Provide the [x, y] coordinate of the cell's center where the given text is located.  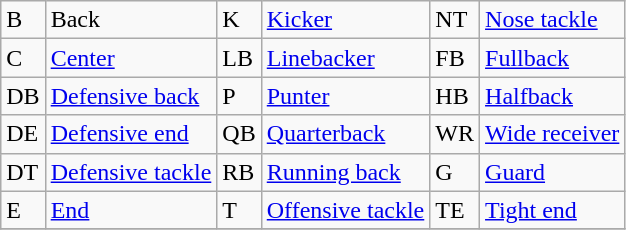
Defensive end [131, 134]
QB [239, 134]
E [23, 210]
FB [455, 58]
G [455, 172]
NT [455, 20]
Punter [346, 96]
Nose tackle [552, 20]
Defensive tackle [131, 172]
Halfback [552, 96]
C [23, 58]
End [131, 210]
HB [455, 96]
Tight end [552, 210]
Running back [346, 172]
Fullback [552, 58]
Defensive back [131, 96]
P [239, 96]
Center [131, 58]
TE [455, 210]
WR [455, 134]
Quarterback [346, 134]
DB [23, 96]
Back [131, 20]
DT [23, 172]
Guard [552, 172]
RB [239, 172]
Linebacker [346, 58]
T [239, 210]
Wide receiver [552, 134]
Offensive tackle [346, 210]
DE [23, 134]
B [23, 20]
K [239, 20]
LB [239, 58]
Kicker [346, 20]
